For the text-containing cell, return its midpoint in [x, y] coordinate format. 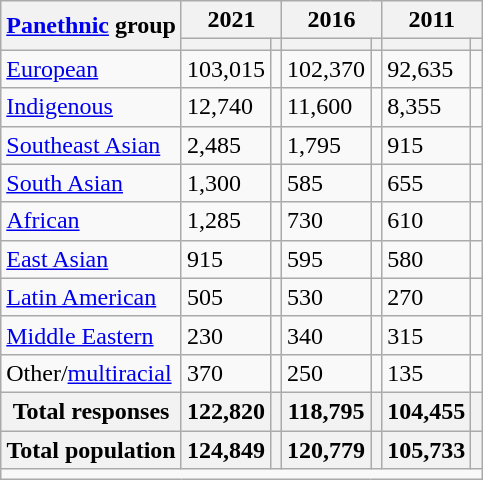
124,849 [226, 449]
730 [326, 221]
2011 [432, 20]
11,600 [326, 107]
South Asian [92, 183]
2021 [231, 20]
340 [326, 335]
118,795 [326, 411]
Panethnic group [92, 26]
East Asian [92, 259]
1,300 [226, 183]
Other/multiracial [92, 373]
1,795 [326, 145]
2016 [332, 20]
103,015 [226, 69]
595 [326, 259]
104,455 [426, 411]
230 [226, 335]
610 [426, 221]
120,779 [326, 449]
Total responses [92, 411]
530 [326, 297]
102,370 [326, 69]
580 [426, 259]
Middle Eastern [92, 335]
105,733 [426, 449]
Latin American [92, 297]
655 [426, 183]
1,285 [226, 221]
250 [326, 373]
92,635 [426, 69]
270 [426, 297]
135 [426, 373]
12,740 [226, 107]
122,820 [226, 411]
370 [226, 373]
Indigenous [92, 107]
European [92, 69]
315 [426, 335]
Total population [92, 449]
585 [326, 183]
2,485 [226, 145]
Southeast Asian [92, 145]
African [92, 221]
505 [226, 297]
8,355 [426, 107]
